Determine the [x, y] coordinate at the center of the cell enclosing the given text.  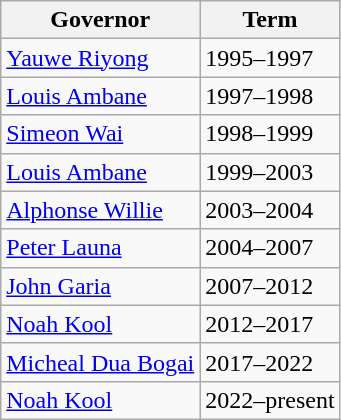
Peter Launa [100, 248]
Governor [100, 20]
Alphonse Willie [100, 210]
1997–1998 [270, 96]
Yauwe Riyong [100, 58]
1995–1997 [270, 58]
2022–present [270, 400]
John Garia [100, 286]
2004–2007 [270, 248]
2003–2004 [270, 210]
Micheal Dua Bogai [100, 362]
Term [270, 20]
2007–2012 [270, 286]
Simeon Wai [100, 134]
1999–2003 [270, 172]
2017–2022 [270, 362]
2012–2017 [270, 324]
1998–1999 [270, 134]
